Return the [x, y] coordinate for the center point of the cell that contains the specified text.  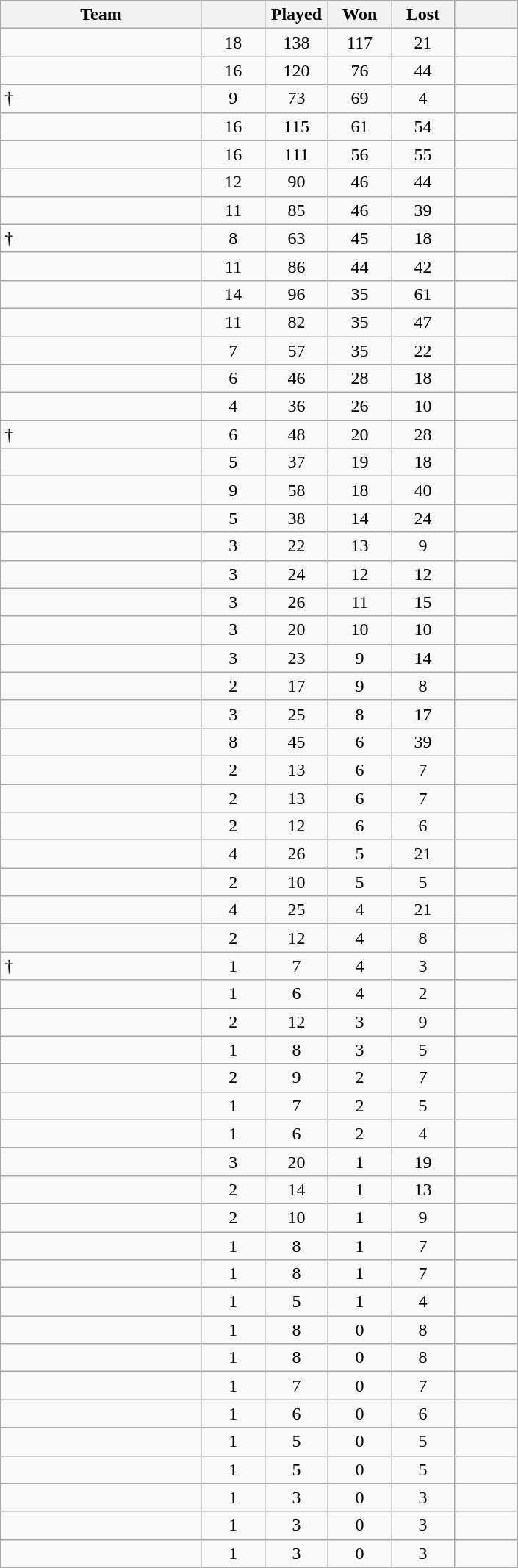
47 [422, 322]
120 [296, 71]
40 [422, 490]
23 [296, 658]
56 [359, 154]
63 [296, 238]
37 [296, 462]
117 [359, 43]
36 [296, 407]
Played [296, 15]
38 [296, 518]
42 [422, 266]
82 [296, 322]
54 [422, 126]
73 [296, 99]
58 [296, 490]
15 [422, 602]
Lost [422, 15]
115 [296, 126]
Won [359, 15]
76 [359, 71]
96 [296, 294]
55 [422, 154]
111 [296, 154]
138 [296, 43]
57 [296, 351]
Team [101, 15]
85 [296, 210]
48 [296, 434]
69 [359, 99]
90 [296, 182]
86 [296, 266]
